Capture the cell that displays the provided text and extract its (X, Y) central coordinate. 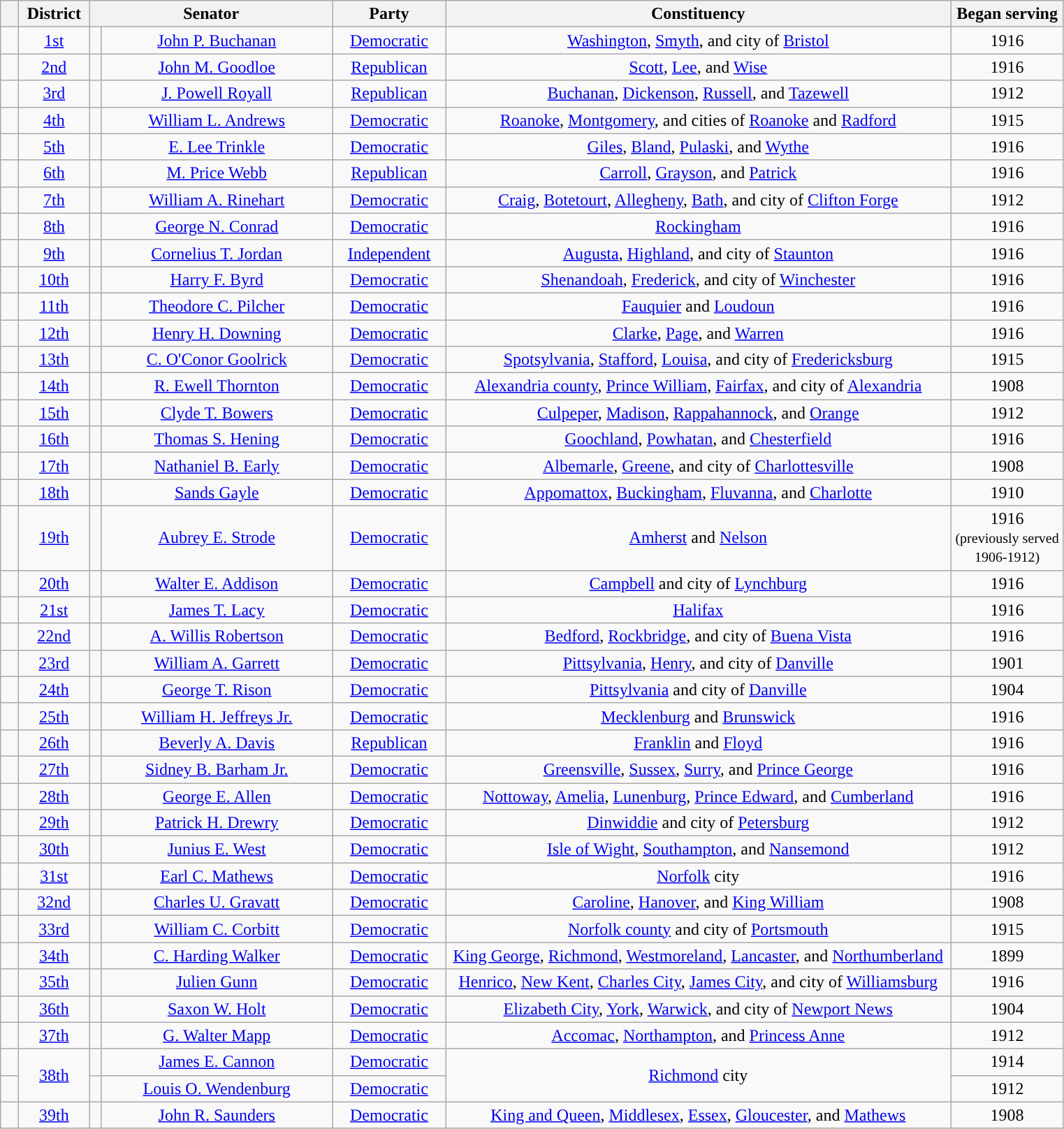
Halifax (699, 610)
Independent (388, 253)
1914 (1007, 1062)
27th (54, 769)
John R. Saunders (217, 1115)
Elizabeth City, York, Warwick, and city of Newport News (699, 1009)
Alexandria county, Prince William, Fairfax, and city of Alexandria (699, 386)
William C. Corbitt (217, 929)
17th (54, 466)
16th (54, 439)
Richmond city (699, 1075)
Pittsylvania, Henry, and city of Danville (699, 663)
Sands Gayle (217, 493)
King and Queen, Middlesex, Essex, Gloucester, and Mathews (699, 1115)
William A. Garrett (217, 663)
Giles, Bland, Pulaski, and Wythe (699, 147)
32nd (54, 903)
James E. Cannon (217, 1062)
King George, Richmond, Westmoreland, Lancaster, and Northumberland (699, 956)
34th (54, 956)
1916(previously served 1906-1912) (1007, 538)
9th (54, 253)
George E. Allen (217, 796)
Henry H. Downing (217, 333)
Caroline, Hanover, and King William (699, 903)
Roanoke, Montgomery, and cities of Roanoke and Radford (699, 120)
13th (54, 360)
25th (54, 716)
39th (54, 1115)
23rd (54, 663)
John M. Goodloe (217, 67)
R. Ewell Thornton (217, 386)
18th (54, 493)
4th (54, 120)
Sidney B. Barham Jr. (217, 769)
Aubrey E. Strode (217, 538)
M. Price Webb (217, 173)
Albemarle, Greene, and city of Charlottesville (699, 466)
28th (54, 796)
Fauquier and Loudoun (699, 306)
1st (54, 41)
Accomac, Northampton, and Princess Anne (699, 1035)
35th (54, 982)
1899 (1007, 956)
37th (54, 1035)
Franklin and Floyd (699, 743)
29th (54, 823)
Mecklenburg and Brunswick (699, 716)
Bedford, Rockbridge, and city of Buena Vista (699, 636)
Augusta, Highland, and city of Staunton (699, 253)
10th (54, 279)
24th (54, 690)
1901 (1007, 663)
William A. Rinehart (217, 200)
12th (54, 333)
Julien Gunn (217, 982)
36th (54, 1009)
Nathaniel B. Early (217, 466)
Senator (211, 14)
Began serving (1007, 14)
1910 (1007, 493)
Junius E. West (217, 850)
George N. Conrad (217, 226)
Shenandoah, Frederick, and city of Winchester (699, 279)
33rd (54, 929)
Cornelius T. Jordan (217, 253)
Henrico, New Kent, Charles City, James City, and city of Williamsburg (699, 982)
Norfolk city (699, 876)
Pittsylvania and city of Danville (699, 690)
Nottoway, Amelia, Lunenburg, Prince Edward, and Cumberland (699, 796)
Norfolk county and city of Portsmouth (699, 929)
3rd (54, 94)
20th (54, 583)
James T. Lacy (217, 610)
19th (54, 538)
Clarke, Page, and Warren (699, 333)
7th (54, 200)
Thomas S. Hening (217, 439)
G. Walter Mapp (217, 1035)
8th (54, 226)
Goochland, Powhatan, and Chesterfield (699, 439)
Rockingham (699, 226)
William H. Jeffreys Jr. (217, 716)
Greensville, Sussex, Surry, and Prince George (699, 769)
District (54, 14)
15th (54, 413)
2nd (54, 67)
22nd (54, 636)
Carroll, Grayson, and Patrick (699, 173)
Charles U. Gravatt (217, 903)
5th (54, 147)
Walter E. Addison (217, 583)
Campbell and city of Lynchburg (699, 583)
6th (54, 173)
Saxon W. Holt (217, 1009)
John P. Buchanan (217, 41)
14th (54, 386)
Appomattox, Buckingham, Fluvanna, and Charlotte (699, 493)
Constituency (699, 14)
Buchanan, Dickenson, Russell, and Tazewell (699, 94)
Earl C. Mathews (217, 876)
31st (54, 876)
Scott, Lee, and Wise (699, 67)
J. Powell Royall (217, 94)
Washington, Smyth, and city of Bristol (699, 41)
A. Willis Robertson (217, 636)
C. O'Conor Goolrick (217, 360)
Harry F. Byrd (217, 279)
Amherst and Nelson (699, 538)
26th (54, 743)
38th (54, 1075)
11th (54, 306)
Beverly A. Davis (217, 743)
Louis O. Wendenburg (217, 1088)
Isle of Wight, Southampton, and Nansemond (699, 850)
Party (388, 14)
William L. Andrews (217, 120)
Dinwiddie and city of Petersburg (699, 823)
30th (54, 850)
George T. Rison (217, 690)
Clyde T. Bowers (217, 413)
E. Lee Trinkle (217, 147)
21st (54, 610)
Culpeper, Madison, Rappahannock, and Orange (699, 413)
Craig, Botetourt, Allegheny, Bath, and city of Clifton Forge (699, 200)
Theodore C. Pilcher (217, 306)
C. Harding Walker (217, 956)
Spotsylvania, Stafford, Louisa, and city of Fredericksburg (699, 360)
Patrick H. Drewry (217, 823)
